Scan for the cell matching the given text and deliver its [x, y] coordinate at center. 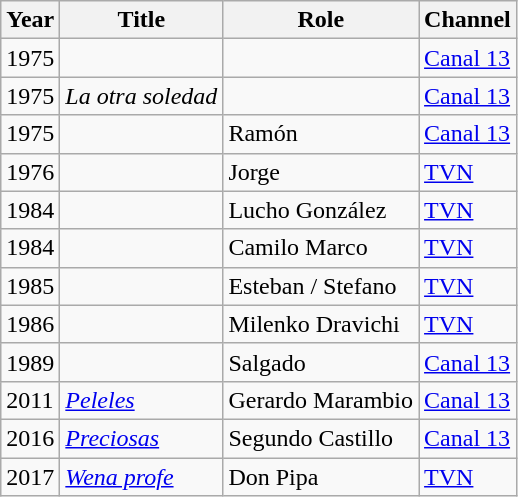
Title [142, 20]
1986 [30, 324]
1976 [30, 172]
Ramón [321, 134]
2011 [30, 400]
Jorge [321, 172]
Milenko Dravichi [321, 324]
Channel [468, 20]
Camilo Marco [321, 248]
Don Pipa [321, 477]
Esteban / Stefano [321, 286]
2016 [30, 438]
Gerardo Marambio [321, 400]
Wena profe [142, 477]
2017 [30, 477]
Role [321, 20]
1985 [30, 286]
1989 [30, 362]
La otra soledad [142, 96]
Segundo Castillo [321, 438]
Peleles [142, 400]
Preciosas [142, 438]
Lucho González [321, 210]
Year [30, 20]
Salgado [321, 362]
